Search for the cell housing the specified text and yield its [x, y] center coordinate. 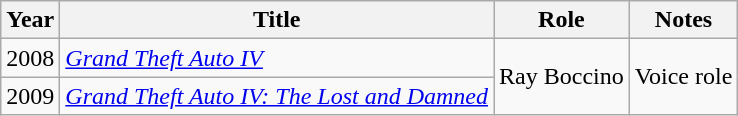
Title [277, 20]
Voice role [684, 77]
Role [562, 20]
Ray Boccino [562, 77]
2008 [30, 58]
Grand Theft Auto IV: The Lost and Damned [277, 96]
Notes [684, 20]
Grand Theft Auto IV [277, 58]
2009 [30, 96]
Year [30, 20]
